Scan for the cell matching the given text and deliver its [x, y] coordinate at center. 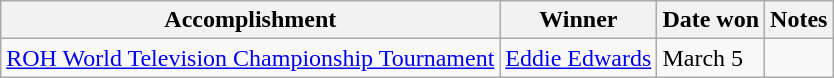
Eddie Edwards [578, 58]
March 5 [711, 58]
ROH World Television Championship Tournament [250, 58]
Date won [711, 20]
Winner [578, 20]
Accomplishment [250, 20]
Notes [799, 20]
